Extract the [X, Y] coordinate from the center of the cell holding the provided text.  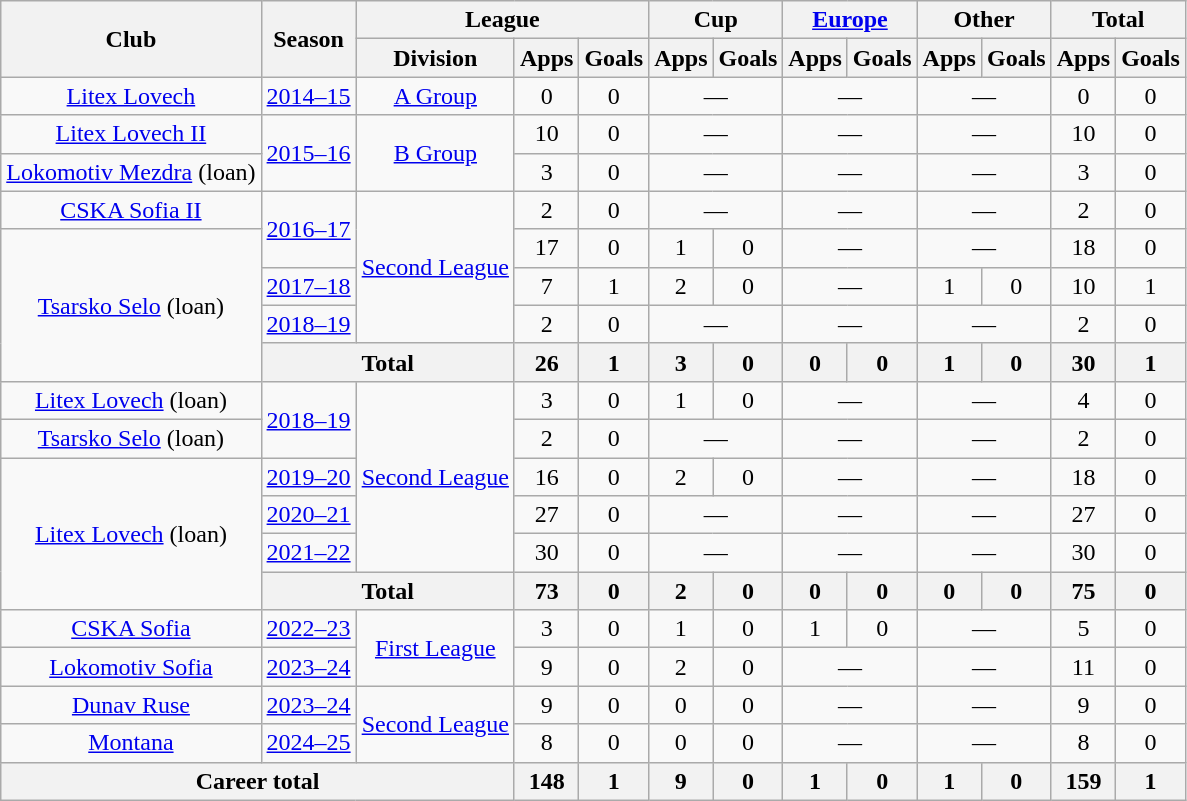
5 [1083, 629]
B Group [435, 153]
Cup [716, 20]
11 [1083, 667]
17 [546, 248]
Litex Lovech II [131, 134]
7 [546, 286]
73 [546, 591]
159 [1083, 781]
League [502, 20]
Division [435, 58]
148 [546, 781]
2024–25 [308, 743]
CSKA Sofia II [131, 210]
4 [1083, 400]
16 [546, 477]
Dunav Ruse [131, 705]
2016–17 [308, 229]
Other [984, 20]
75 [1083, 591]
Montana [131, 743]
2020–21 [308, 515]
26 [546, 362]
2015–16 [308, 153]
Litex Lovech [131, 96]
2022–23 [308, 629]
CSKA Sofia [131, 629]
Lokomotiv Mezdra (loan) [131, 172]
2021–22 [308, 553]
2014–15 [308, 96]
A Group [435, 96]
Lokomotiv Sofia [131, 667]
Career total [258, 781]
2019–20 [308, 477]
First League [435, 648]
Club [131, 39]
Europe [850, 20]
Season [308, 39]
2017–18 [308, 286]
